Locate the cell with the specified text and output its [x, y] center coordinate. 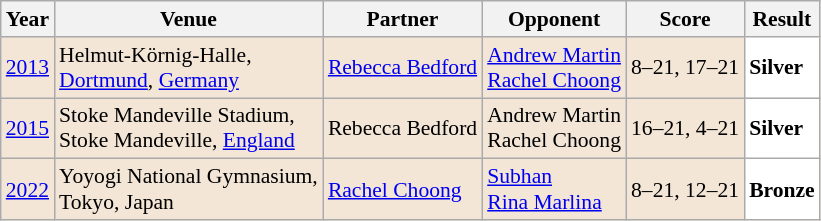
Venue [188, 19]
Stoke Mandeville Stadium,Stoke Mandeville, England [188, 128]
Year [28, 19]
Bronze [782, 190]
Result [782, 19]
Opponent [554, 19]
2022 [28, 190]
8–21, 17–21 [685, 68]
Subhan Rina Marlina [554, 190]
2015 [28, 128]
Helmut-Körnig-Halle,Dortmund, Germany [188, 68]
2013 [28, 68]
Score [685, 19]
8–21, 12–21 [685, 190]
16–21, 4–21 [685, 128]
Rachel Choong [402, 190]
Yoyogi National Gymnasium,Tokyo, Japan [188, 190]
Partner [402, 19]
